Provide the [X, Y] coordinate of the cell's center where the given text is located.  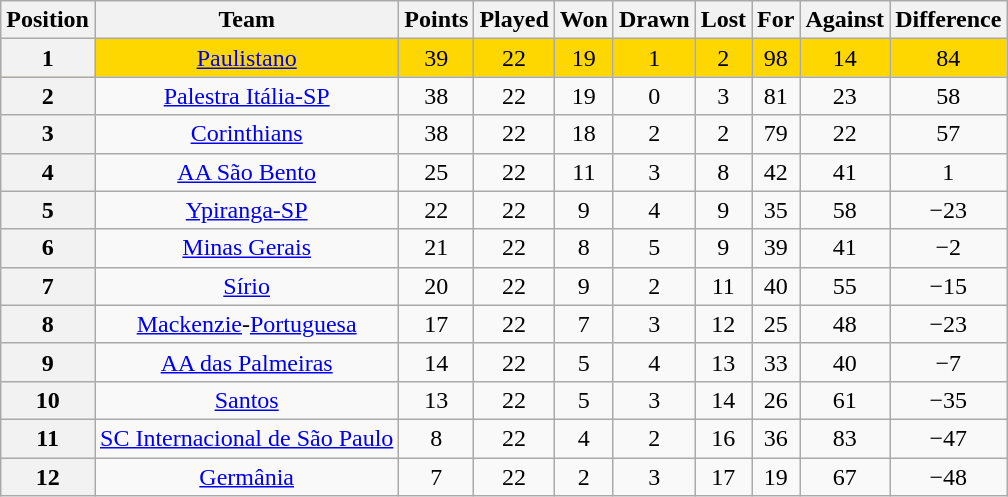
AA das Palmeiras [246, 362]
SC Internacional de São Paulo [246, 438]
Minas Gerais [246, 248]
10 [48, 400]
Team [246, 20]
67 [845, 477]
16 [723, 438]
Sírio [246, 286]
Corinthians [246, 134]
57 [948, 134]
18 [584, 134]
20 [436, 286]
84 [948, 58]
−47 [948, 438]
23 [845, 96]
Won [584, 20]
Against [845, 20]
61 [845, 400]
AA São Bento [246, 172]
For [776, 20]
Palestra Itália-SP [246, 96]
35 [776, 210]
Played [514, 20]
79 [776, 134]
Difference [948, 20]
42 [776, 172]
−35 [948, 400]
−48 [948, 477]
Ypiranga-SP [246, 210]
81 [776, 96]
6 [48, 248]
0 [654, 96]
26 [776, 400]
48 [845, 324]
21 [436, 248]
Germânia [246, 477]
98 [776, 58]
Points [436, 20]
Lost [723, 20]
−7 [948, 362]
−15 [948, 286]
Paulistano [246, 58]
36 [776, 438]
33 [776, 362]
Drawn [654, 20]
−2 [948, 248]
Mackenzie-Portuguesa [246, 324]
Santos [246, 400]
Position [48, 20]
83 [845, 438]
55 [845, 286]
